Find where the given text appears and provide that cell's center as [X, Y] coordinate. 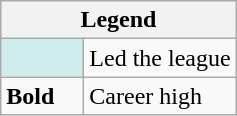
Legend [118, 20]
Led the league [160, 58]
Career high [160, 96]
Bold [42, 96]
